Extract the [x, y] coordinate from the center of the cell holding the provided text.  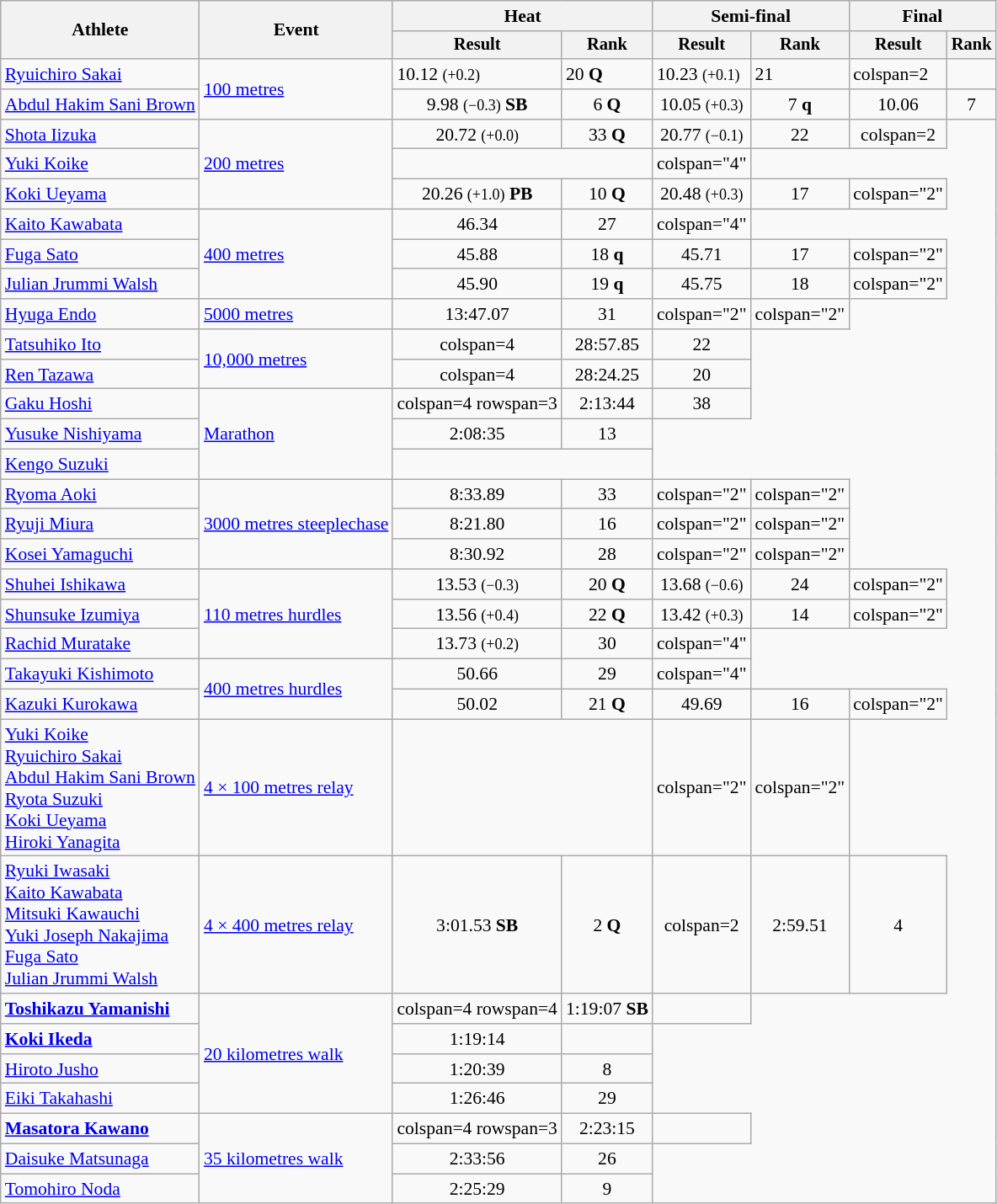
10.23 (+0.1) [702, 74]
Tatsuhiko Ito [100, 344]
13.56 (+0.4) [477, 615]
20.26 (+1.0) PB [477, 194]
45.88 [477, 254]
2:33:56 [477, 1159]
Heat [522, 16]
26 [607, 1159]
10.12 (+0.2) [477, 74]
colspan=4 rowspan=4 [477, 1009]
Kosei Yamaguchi [100, 554]
2:25:29 [477, 1189]
Ryuji Miura [100, 525]
Shuhei Ishikawa [100, 584]
Yuki Koike [100, 164]
49.69 [702, 705]
20 kilometres walk [296, 1053]
14 [800, 615]
110 metres hurdles [296, 615]
Shota Iizuka [100, 135]
20.77 (−0.1) [702, 135]
46.34 [477, 225]
Final [922, 16]
Koki Ueyama [100, 194]
13 [607, 434]
4 × 100 metres relay [296, 788]
18 q [607, 254]
Abdul Hakim Sani Brown [100, 104]
Hiroto Jusho [100, 1069]
1:19:07 SB [607, 1009]
33 Q [607, 135]
21 Q [607, 705]
19 q [607, 285]
Koki Ikeda [100, 1039]
50.02 [477, 705]
Kaito Kawabata [100, 225]
20.72 (+0.0) [477, 135]
28:24.25 [607, 375]
8:21.80 [477, 525]
38 [702, 404]
400 metres [296, 254]
10,000 metres [296, 359]
8 [607, 1069]
4 × 400 metres relay [296, 924]
Tomohiro Noda [100, 1189]
Kengo Suzuki [100, 465]
Athlete [100, 30]
2 Q [607, 924]
400 metres hurdles [296, 689]
28 [607, 554]
18 [800, 285]
3000 metres steeplechase [296, 524]
27 [607, 225]
33 [607, 494]
7 q [800, 104]
1:19:14 [477, 1039]
20 [702, 375]
35 kilometres walk [296, 1159]
Yusuke Nishiyama [100, 434]
2:23:15 [607, 1129]
Fuga Sato [100, 254]
Ryuki IwasakiKaito KawabataMitsuki KawauchiYuki Joseph NakajimaFuga SatoJulian Jrummi Walsh [100, 924]
50.66 [477, 674]
Daisuke Matsunaga [100, 1159]
6 Q [607, 104]
2:59.51 [800, 924]
8:30.92 [477, 554]
1:26:46 [477, 1099]
10.05 (+0.3) [702, 104]
10.06 [898, 104]
45.75 [702, 285]
2:13:44 [607, 404]
Ren Tazawa [100, 375]
3:01.53 SB [477, 924]
Takayuki Kishimoto [100, 674]
5000 metres [296, 314]
Ryoma Aoki [100, 494]
4 [898, 924]
Semi-final [751, 16]
Ryuichiro Sakai [100, 74]
1:20:39 [477, 1069]
45.71 [702, 254]
2:08:35 [477, 434]
13:47.07 [477, 314]
8:33.89 [477, 494]
9 [607, 1189]
24 [800, 584]
7 [972, 104]
31 [607, 314]
13.68 (−0.6) [702, 584]
Julian Jrummi Walsh [100, 285]
Event [296, 30]
Yuki KoikeRyuichiro SakaiAbdul Hakim Sani BrownRyota SuzukiKoki UeyamaHiroki Yanagita [100, 788]
200 metres [296, 165]
Kazuki Kurokawa [100, 705]
Masatora Kawano [100, 1129]
Marathon [296, 434]
13.42 (+0.3) [702, 615]
Toshikazu Yamanishi [100, 1009]
30 [607, 644]
Gaku Hoshi [100, 404]
Shunsuke Izumiya [100, 615]
22 Q [607, 615]
45.90 [477, 285]
13.73 (+0.2) [477, 644]
9.98 (−0.3) SB [477, 104]
28:57.85 [607, 344]
Eiki Takahashi [100, 1099]
21 [800, 74]
Rachid Muratake [100, 644]
10 Q [607, 194]
100 metres [296, 89]
13.53 (−0.3) [477, 584]
Hyuga Endo [100, 314]
20.48 (+0.3) [702, 194]
